Pinpoint the cell where the given text exists, returning its [x, y] midpoint coordinate. 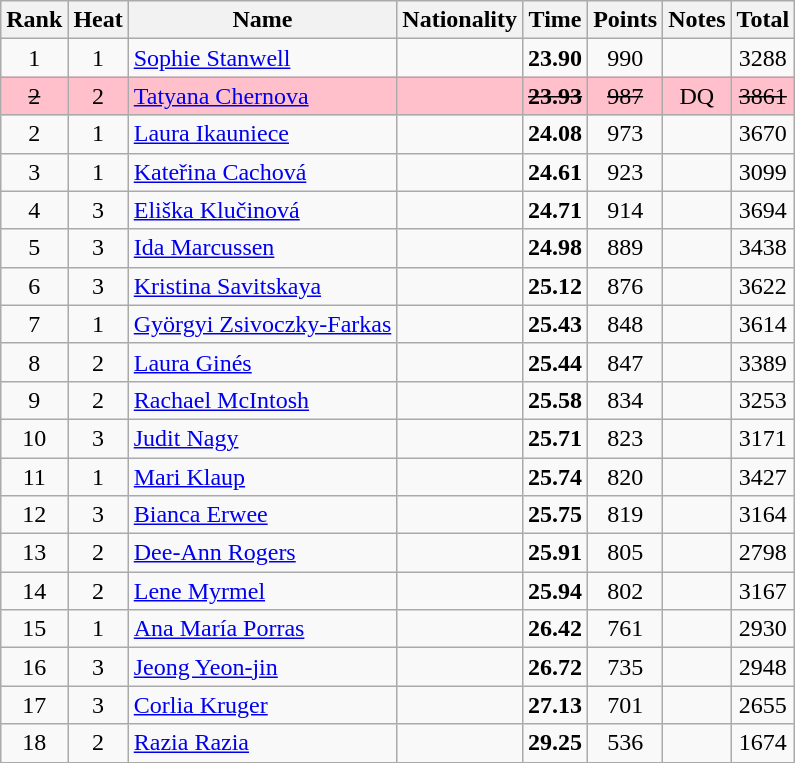
23.93 [556, 96]
3861 [763, 96]
25.94 [556, 591]
14 [34, 591]
23.90 [556, 58]
25.75 [556, 515]
15 [34, 629]
889 [626, 248]
3694 [763, 210]
DQ [697, 96]
3622 [763, 286]
820 [626, 477]
Kateřina Cachová [262, 172]
6 [34, 286]
823 [626, 438]
25.12 [556, 286]
25.58 [556, 400]
2798 [763, 553]
2948 [763, 667]
27.13 [556, 705]
25.71 [556, 438]
848 [626, 324]
Judit Nagy [262, 438]
735 [626, 667]
3614 [763, 324]
25.43 [556, 324]
9 [34, 400]
3389 [763, 362]
11 [34, 477]
Points [626, 20]
Eliška Klučinová [262, 210]
761 [626, 629]
16 [34, 667]
18 [34, 743]
7 [34, 324]
Corlia Kruger [262, 705]
847 [626, 362]
25.44 [556, 362]
2655 [763, 705]
3288 [763, 58]
3099 [763, 172]
3670 [763, 134]
Lene Myrmel [262, 591]
8 [34, 362]
24.98 [556, 248]
1674 [763, 743]
Nationality [460, 20]
Notes [697, 20]
2930 [763, 629]
Laura Ikauniece [262, 134]
Time [556, 20]
802 [626, 591]
24.71 [556, 210]
3167 [763, 591]
3438 [763, 248]
26.42 [556, 629]
914 [626, 210]
13 [34, 553]
990 [626, 58]
805 [626, 553]
4 [34, 210]
Dee-Ann Rogers [262, 553]
Heat [98, 20]
12 [34, 515]
987 [626, 96]
5 [34, 248]
25.74 [556, 477]
Bianca Erwee [262, 515]
25.91 [556, 553]
Mari Klaup [262, 477]
Rachael McIntosh [262, 400]
26.72 [556, 667]
Tatyana Chernova [262, 96]
Rank [34, 20]
701 [626, 705]
3253 [763, 400]
834 [626, 400]
3164 [763, 515]
Ana María Porras [262, 629]
Jeong Yeon-jin [262, 667]
Ida Marcussen [262, 248]
Name [262, 20]
Laura Ginés [262, 362]
3171 [763, 438]
24.61 [556, 172]
536 [626, 743]
973 [626, 134]
24.08 [556, 134]
Sophie Stanwell [262, 58]
29.25 [556, 743]
876 [626, 286]
Györgyi Zsivoczky-Farkas [262, 324]
923 [626, 172]
10 [34, 438]
17 [34, 705]
819 [626, 515]
Razia Razia [262, 743]
3427 [763, 477]
Total [763, 20]
Kristina Savitskaya [262, 286]
